Return the [X, Y] coordinate for the center point of the cell that contains the specified text.  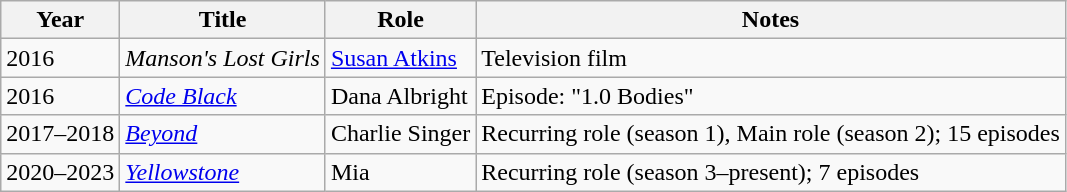
Role [400, 20]
Beyond [223, 134]
Recurring role (season 3–present); 7 episodes [771, 172]
Charlie Singer [400, 134]
Episode: "1.0 Bodies" [771, 96]
2020–2023 [60, 172]
Year [60, 20]
Dana Albright [400, 96]
2017–2018 [60, 134]
Code Black [223, 96]
Yellowstone [223, 172]
Television film [771, 58]
Title [223, 20]
Manson's Lost Girls [223, 58]
Notes [771, 20]
Mia [400, 172]
Recurring role (season 1), Main role (season 2); 15 episodes [771, 134]
Susan Atkins [400, 58]
